From the cell containing the given text, extract its center point as [x, y] coordinate. 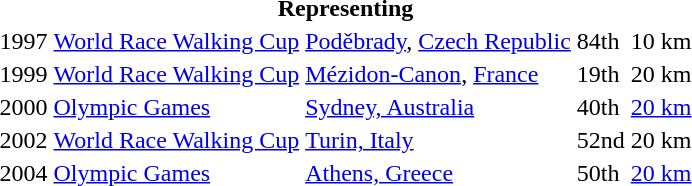
Turin, Italy [438, 140]
Poděbrady, Czech Republic [438, 41]
Mézidon-Canon, France [438, 74]
52nd [600, 140]
84th [600, 41]
19th [600, 74]
40th [600, 107]
Sydney, Australia [438, 107]
Olympic Games [176, 107]
